Pinpoint the cell where the given text exists, returning its (x, y) midpoint coordinate. 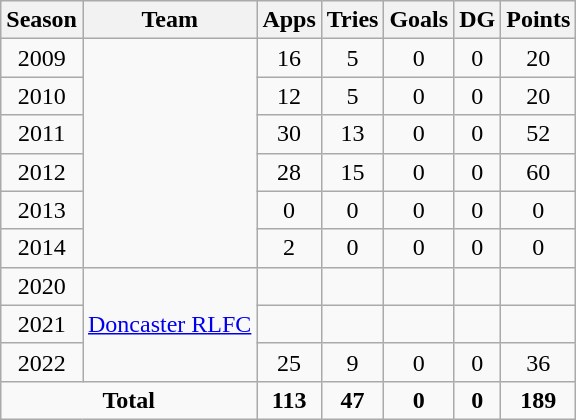
Tries (352, 20)
12 (289, 96)
2014 (42, 248)
2012 (42, 172)
2010 (42, 96)
2020 (42, 286)
Goals (419, 20)
Season (42, 20)
Doncaster RLFC (169, 324)
DG (478, 20)
60 (538, 172)
47 (352, 400)
16 (289, 58)
15 (352, 172)
13 (352, 134)
2 (289, 248)
2011 (42, 134)
2021 (42, 324)
52 (538, 134)
189 (538, 400)
113 (289, 400)
25 (289, 362)
2013 (42, 210)
28 (289, 172)
30 (289, 134)
2022 (42, 362)
9 (352, 362)
Team (169, 20)
Points (538, 20)
Total (129, 400)
2009 (42, 58)
36 (538, 362)
Apps (289, 20)
